Extract the [X, Y] coordinate from the center of the cell holding the provided text.  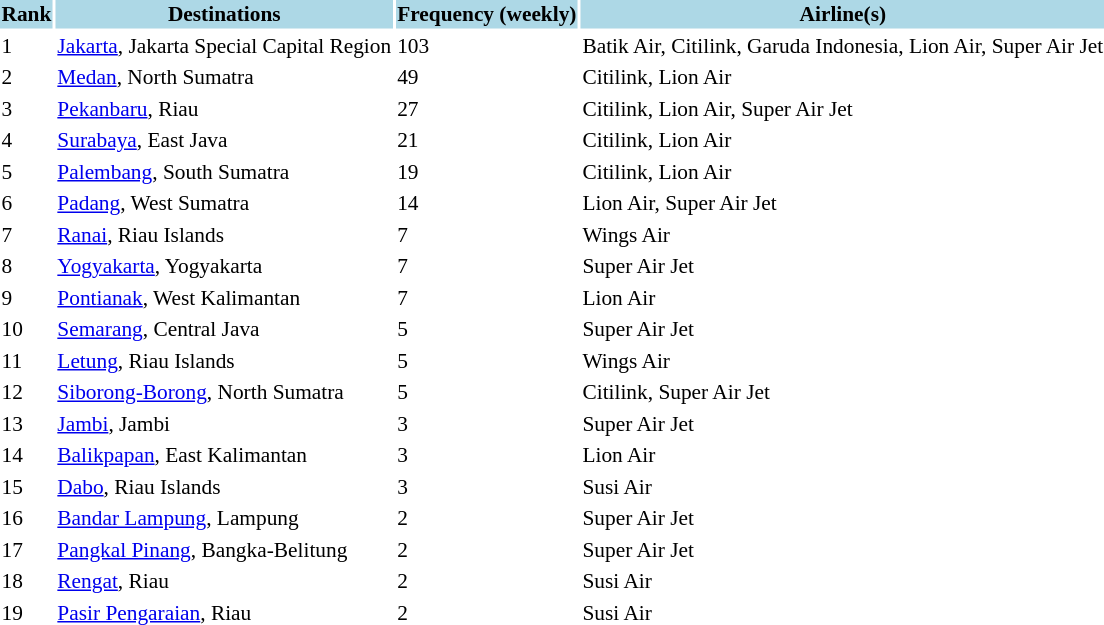
1 [26, 46]
Palembang, South Sumatra [224, 172]
18 [26, 581]
49 [487, 77]
17 [26, 550]
Siborong-Borong, North Sumatra [224, 392]
103 [487, 46]
Jambi, Jambi [224, 424]
10 [26, 329]
27 [487, 108]
9 [26, 298]
Pangkal Pinang, Bangka-Belitung [224, 550]
Pekanbaru, Riau [224, 108]
19 [487, 172]
Jakarta, Jakarta Special Capital Region [224, 46]
11 [26, 360]
21 [487, 140]
Letung, Riau Islands [224, 360]
Destinations [224, 14]
16 [26, 518]
Padang, West Sumatra [224, 203]
Rank [26, 14]
Yogyakarta, Yogyakarta [224, 266]
6 [26, 203]
Rengat, Riau [224, 581]
12 [26, 392]
Ranai, Riau Islands [224, 234]
8 [26, 266]
Pontianak, West Kalimantan [224, 298]
Semarang, Central Java [224, 329]
Surabaya, East Java [224, 140]
13 [26, 424]
Frequency (weekly) [487, 14]
15 [26, 486]
Bandar Lampung, Lampung [224, 518]
4 [26, 140]
Medan, North Sumatra [224, 77]
Balikpapan, East Kalimantan [224, 455]
Dabo, Riau Islands [224, 486]
